Determine the [x, y] coordinate at the center of the cell enclosing the given text.  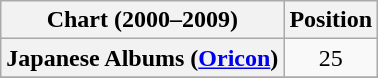
Japanese Albums (Oricon) [142, 58]
25 [331, 58]
Position [331, 20]
Chart (2000–2009) [142, 20]
